Return (X, Y) of the center of cell containing provided text 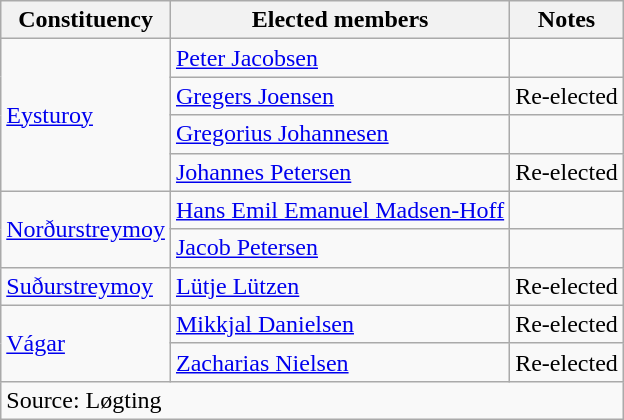
Norðurstreymoy (86, 229)
Mikkjal Danielsen (340, 324)
Eysturoy (86, 115)
Vágar (86, 343)
Elected members (340, 20)
Hans Emil Emanuel Madsen-Hoff (340, 210)
Zacharias Nielsen (340, 362)
Notes (567, 20)
Peter Jacobsen (340, 58)
Constituency (86, 20)
Source: Løgting (312, 400)
Gregers Joensen (340, 96)
Lütje Lützen (340, 286)
Gregorius Johannesen (340, 134)
Jacob Petersen (340, 248)
Johannes Petersen (340, 172)
Suðurstreymoy (86, 286)
